For the text-containing cell, return its midpoint in (X, Y) coordinate format. 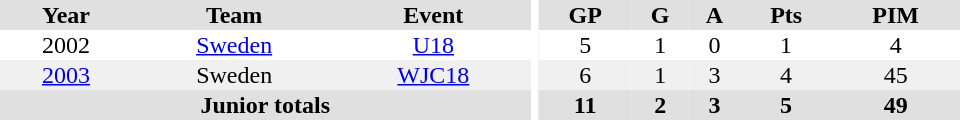
Event (433, 15)
WJC18 (433, 75)
U18 (433, 45)
2 (660, 105)
A (714, 15)
45 (896, 75)
GP (585, 15)
6 (585, 75)
2003 (66, 75)
11 (585, 105)
Year (66, 15)
Junior totals (265, 105)
Pts (786, 15)
0 (714, 45)
G (660, 15)
Team (234, 15)
2002 (66, 45)
PIM (896, 15)
49 (896, 105)
